Return the (x, y) coordinate for the center point of the cell that contains the specified text.  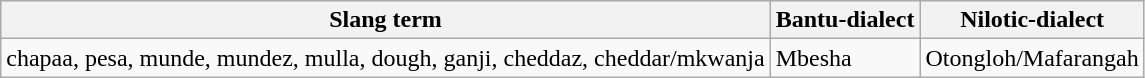
Slang term (386, 20)
Bantu-dialect (845, 20)
Nilotic-dialect (1032, 20)
Mbesha (845, 58)
chapaa, pesa, munde, mundez, mulla, dough, ganji, cheddaz, cheddar/mkwanja (386, 58)
Otongloh/Mafarangah (1032, 58)
